For the text-containing cell, return its midpoint in [X, Y] coordinate format. 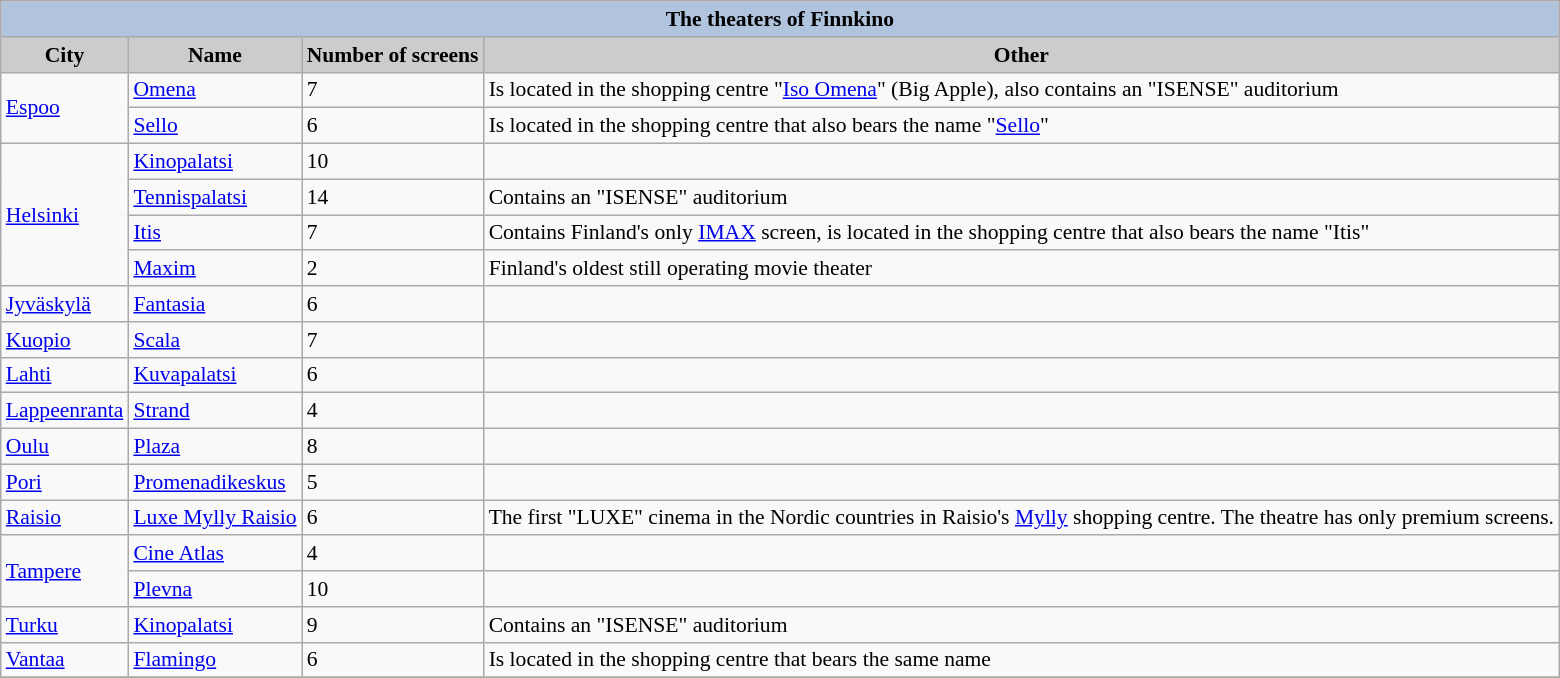
Cine Atlas [214, 554]
Plevna [214, 589]
9 [393, 625]
Flamingo [214, 660]
Number of screens [393, 55]
Helsinki [65, 215]
Fantasia [214, 304]
Raisio [65, 518]
Tampere [65, 572]
Luxe Mylly Raisio [214, 518]
Scala [214, 340]
Kuopio [65, 340]
Tennispalatsi [214, 197]
14 [393, 197]
Oulu [65, 447]
Pori [65, 482]
Sello [214, 126]
8 [393, 447]
5 [393, 482]
Name [214, 55]
Is located in the shopping centre that also bears the name "Sello" [1022, 126]
Kuvapalatsi [214, 375]
Espoo [65, 108]
Omena [214, 90]
Itis [214, 233]
Is located in the shopping centre that bears the same name [1022, 660]
The first "LUXE" cinema in the Nordic countries in Raisio's Mylly shopping centre. The theatre has only premium screens. [1022, 518]
2 [393, 269]
Other [1022, 55]
The theaters of Finnkino [780, 19]
Maxim [214, 269]
Turku [65, 625]
Strand [214, 411]
Lahti [65, 375]
Promenadikeskus [214, 482]
Vantaa [65, 660]
Plaza [214, 447]
Contains Finland's only IMAX screen, is located in the shopping centre that also bears the name "Itis" [1022, 233]
City [65, 55]
Lappeenranta [65, 411]
Is located in the shopping centre "Iso Omena" (Big Apple), also contains an "ISENSE" auditorium [1022, 90]
Finland's oldest still operating movie theater [1022, 269]
Jyväskylä [65, 304]
